Search for the cell housing the specified text and yield its (x, y) center coordinate. 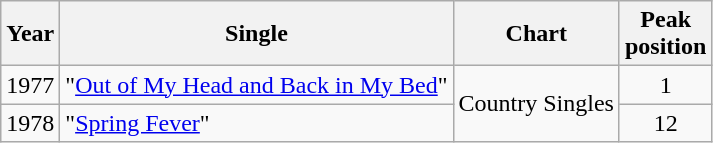
Year (30, 34)
Country Singles (536, 104)
Single (256, 34)
"Spring Fever" (256, 123)
1977 (30, 85)
12 (665, 123)
Peakposition (665, 34)
Chart (536, 34)
"Out of My Head and Back in My Bed" (256, 85)
1 (665, 85)
1978 (30, 123)
